Return [x, y] of the center of cell containing provided text 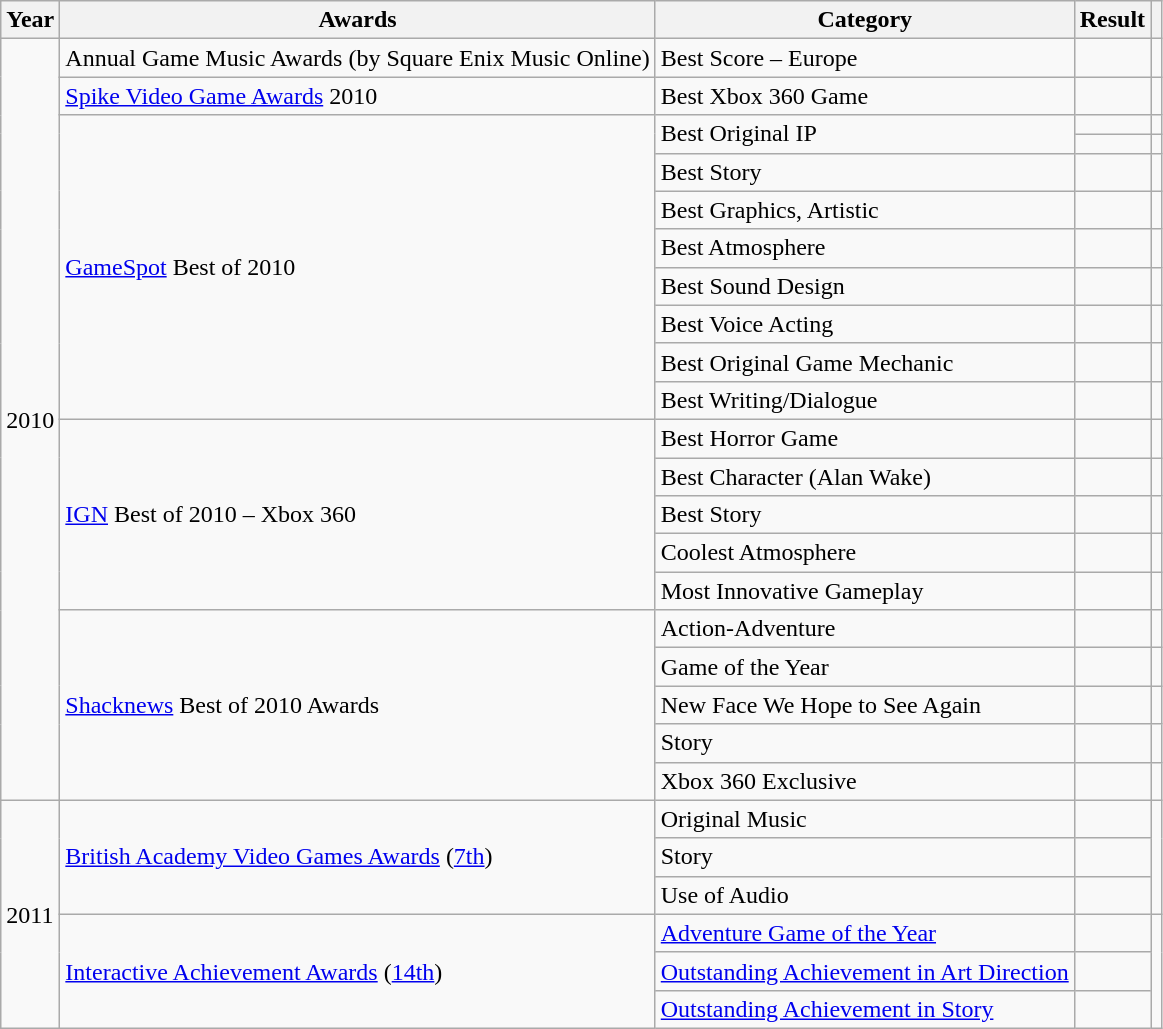
Use of Audio [864, 895]
Action-Adventure [864, 629]
2011 [30, 914]
Best Atmosphere [864, 248]
Annual Game Music Awards (by Square Enix Music Online) [358, 58]
New Face We Hope to See Again [864, 705]
Outstanding Achievement in Art Direction [864, 971]
Best Graphics, Artistic [864, 210]
Most Innovative Gameplay [864, 591]
Best Writing/Dialogue [864, 400]
Outstanding Achievement in Story [864, 1009]
Coolest Atmosphere [864, 553]
GameSpot Best of 2010 [358, 267]
Result [1112, 20]
Xbox 360 Exclusive [864, 781]
Interactive Achievement Awards (14th) [358, 971]
British Academy Video Games Awards (7th) [358, 857]
Best Horror Game [864, 438]
Best Original IP [864, 134]
2010 [30, 420]
Year [30, 20]
Spike Video Game Awards 2010 [358, 96]
IGN Best of 2010 – Xbox 360 [358, 514]
Game of the Year [864, 667]
Best Sound Design [864, 286]
Best Original Game Mechanic [864, 362]
Category [864, 20]
Best Xbox 360 Game [864, 96]
Shacknews Best of 2010 Awards [358, 705]
Best Character (Alan Wake) [864, 477]
Adventure Game of the Year [864, 933]
Best Score – Europe [864, 58]
Original Music [864, 819]
Best Voice Acting [864, 324]
Awards [358, 20]
